For the text-containing cell, return its midpoint in [X, Y] coordinate format. 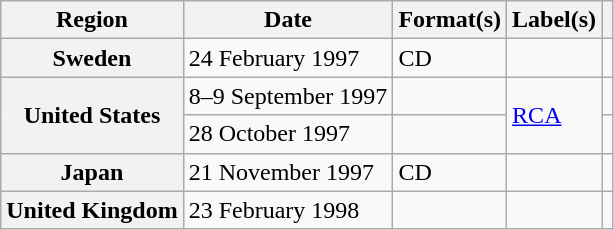
Japan [92, 172]
Sweden [92, 58]
RCA [554, 115]
8–9 September 1997 [288, 96]
23 February 1998 [288, 210]
24 February 1997 [288, 58]
United States [92, 115]
28 October 1997 [288, 134]
21 November 1997 [288, 172]
Label(s) [554, 20]
Format(s) [450, 20]
Date [288, 20]
Region [92, 20]
United Kingdom [92, 210]
